Identify which cell holds the provided text, then report its [X, Y] central coordinate. 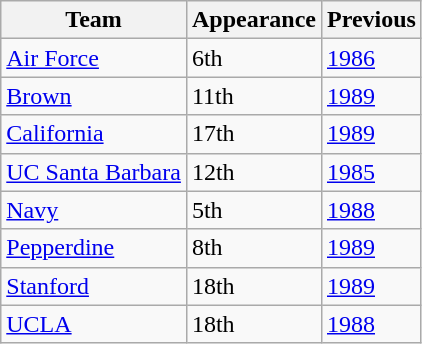
California [94, 134]
8th [254, 248]
Navy [94, 210]
Air Force [94, 58]
UCLA [94, 324]
1985 [371, 172]
5th [254, 210]
11th [254, 96]
Team [94, 20]
12th [254, 172]
Stanford [94, 286]
Previous [371, 20]
Brown [94, 96]
Appearance [254, 20]
Pepperdine [94, 248]
17th [254, 134]
UC Santa Barbara [94, 172]
1986 [371, 58]
6th [254, 58]
